Find where the given text appears and provide that cell's center as (X, Y) coordinate. 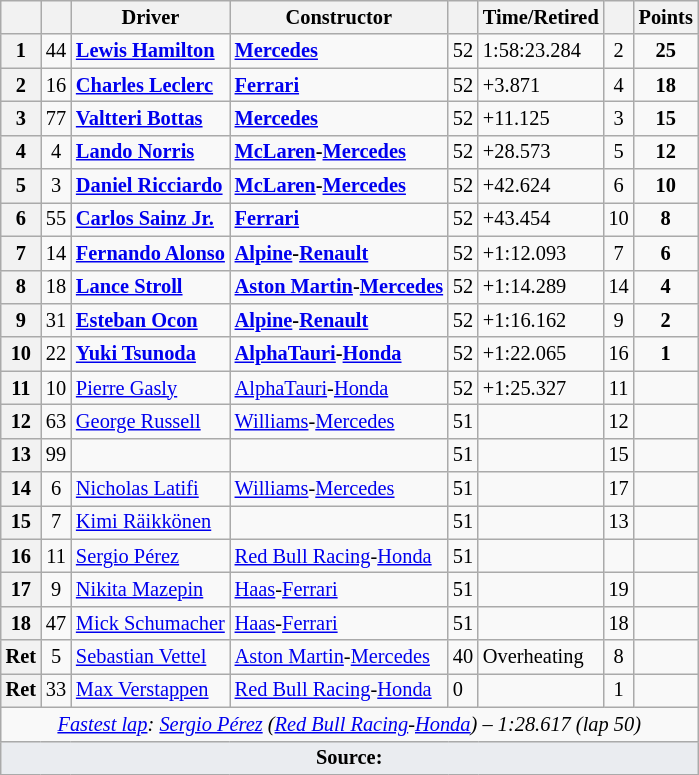
+28.573 (541, 152)
Fernando Alonso (150, 253)
Sebastian Vettel (150, 657)
+1:16.162 (541, 320)
Nicholas Latifi (150, 489)
Lance Stroll (150, 287)
Sergio Pérez (150, 556)
40 (463, 657)
Kimi Räikkönen (150, 522)
44 (56, 51)
+1:12.093 (541, 253)
+42.624 (541, 186)
Lando Norris (150, 152)
19 (619, 589)
Max Verstappen (150, 690)
Constructor (339, 17)
Fastest lap: Sergio Pérez (Red Bull Racing-Honda) – 1:28.617 (lap 50) (350, 724)
Esteban Ocon (150, 320)
Valtteri Bottas (150, 118)
Yuki Tsunoda (150, 354)
Pierre Gasly (150, 388)
55 (56, 219)
Daniel Ricciardo (150, 186)
Mick Schumacher (150, 623)
+43.454 (541, 219)
+1:14.289 (541, 287)
22 (56, 354)
Source: (350, 758)
+3.871 (541, 85)
Driver (150, 17)
Time/Retired (541, 17)
31 (56, 320)
63 (56, 421)
Nikita Mazepin (150, 589)
33 (56, 690)
+11.125 (541, 118)
77 (56, 118)
George Russell (150, 421)
Charles Leclerc (150, 85)
47 (56, 623)
1:58:23.284 (541, 51)
Carlos Sainz Jr. (150, 219)
0 (463, 690)
Overheating (541, 657)
+1:25.327 (541, 388)
Lewis Hamilton (150, 51)
Points (666, 17)
99 (56, 455)
+1:22.065 (541, 354)
25 (666, 51)
